Return (x, y) of the center of cell containing provided text 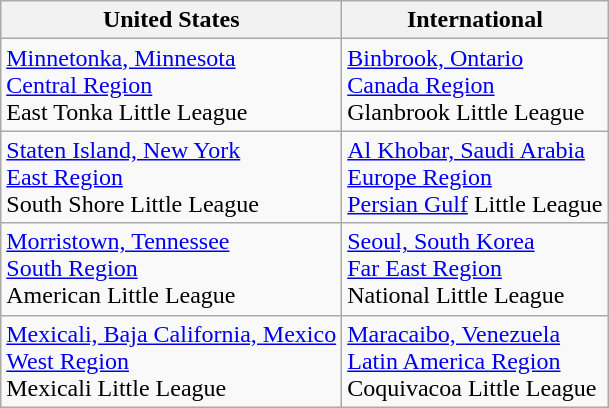
International (475, 20)
Maracaibo, VenezuelaLatin America RegionCoquivacoa Little League (475, 361)
Mexicali, Baja California, MexicoWest RegionMexicali Little League (172, 361)
Binbrook, Ontario Canada RegionGlanbrook Little League (475, 85)
Morristown, TennesseeSouth RegionAmerican Little League (172, 269)
United States (172, 20)
Staten Island, New YorkEast RegionSouth Shore Little League (172, 177)
Minnetonka, MinnesotaCentral RegionEast Tonka Little League (172, 85)
Al Khobar, Saudi ArabiaEurope RegionPersian Gulf Little League (475, 177)
Seoul, South KoreaFar East RegionNational Little League (475, 269)
